Provide the [X, Y] coordinate of the cell's center where the given text is located.  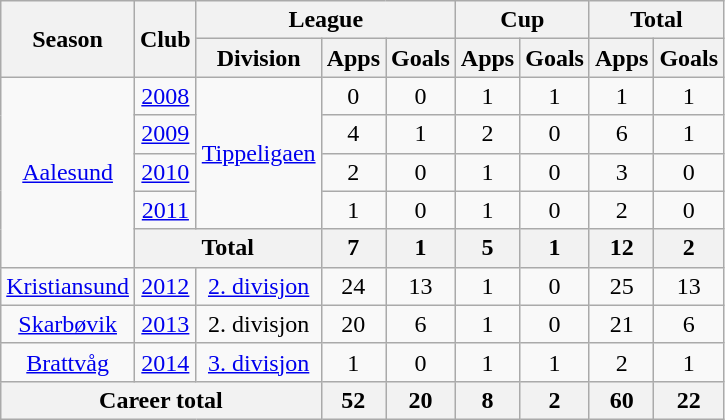
3 [621, 172]
52 [353, 400]
2014 [165, 362]
7 [353, 248]
2008 [165, 96]
Career total [161, 400]
Aalesund [68, 172]
Division [258, 58]
5 [487, 248]
60 [621, 400]
2009 [165, 134]
2012 [165, 286]
24 [353, 286]
Skarbøvik [68, 324]
Cup [522, 20]
3. divisjon [258, 362]
2013 [165, 324]
Season [68, 39]
21 [621, 324]
2010 [165, 172]
Kristiansund [68, 286]
Tippeligaen [258, 153]
4 [353, 134]
22 [689, 400]
Club [165, 39]
12 [621, 248]
League [326, 20]
25 [621, 286]
8 [487, 400]
Brattvåg [68, 362]
2011 [165, 210]
